Provide the (x, y) coordinate of the cell's center where the given text is located.  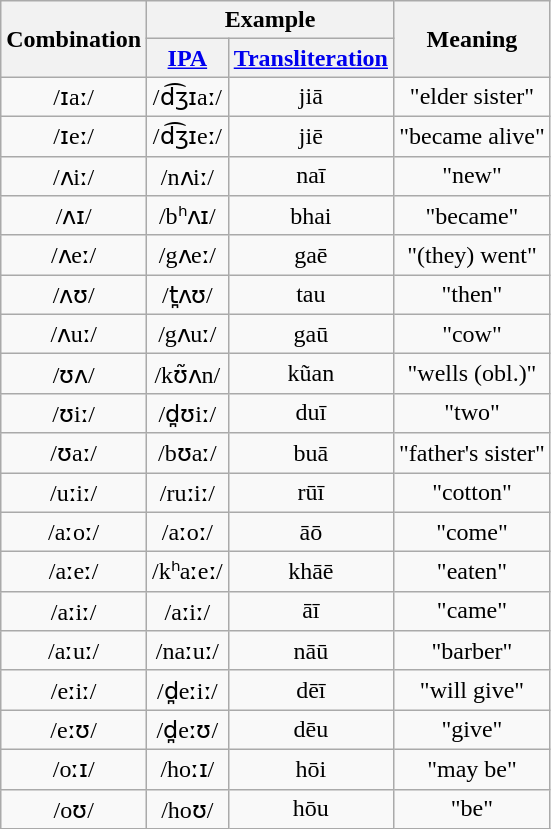
/t̪ʌʊ/ (188, 295)
jiā (310, 97)
/ʌiː/ (74, 176)
khāē (310, 572)
jiē (310, 136)
"became alive" (472, 136)
hōi (310, 769)
/ʊiː/ (74, 413)
"eaten" (472, 572)
/bʊaː/ (188, 453)
/oʊ/ (74, 809)
/aːuː/ (74, 651)
/aːeː/ (74, 572)
/d̪ʊiː/ (188, 413)
duī (310, 413)
āī (310, 611)
Example (270, 20)
gaē (310, 255)
"father's sister" (472, 453)
/hoʊ/ (188, 809)
/naːuː/ (188, 651)
IPA (188, 58)
/eːiː/ (74, 690)
/ɪeː/ (74, 136)
naī (310, 176)
āō (310, 532)
/ʊaː/ (74, 453)
bhai (310, 216)
/ʌuː/ (74, 334)
gaū (310, 334)
/kʰaːeː/ (188, 572)
"wells (obl.)" (472, 374)
"barber" (472, 651)
"(they) went" (472, 255)
Meaning (472, 39)
/ʌɪ/ (74, 216)
nāū (310, 651)
"cow" (472, 334)
/ɪaː/ (74, 97)
kũan (310, 374)
/gʌeː/ (188, 255)
/ʌeː/ (74, 255)
"came" (472, 611)
/d̪eːʊ/ (188, 730)
"come" (472, 532)
"be" (472, 809)
"two" (472, 413)
dēu (310, 730)
/nʌiː/ (188, 176)
Combination (74, 39)
buā (310, 453)
/d̪eːiː/ (188, 690)
tau (310, 295)
"became" (472, 216)
/ruːiː/ (188, 492)
/gʌuː/ (188, 334)
"elder sister" (472, 97)
"will give" (472, 690)
/d͡ʒɪeː/ (188, 136)
"give" (472, 730)
/kʊ̃ʌn/ (188, 374)
/uːiː/ (74, 492)
"then" (472, 295)
hōu (310, 809)
rūī (310, 492)
/eːʊ/ (74, 730)
dēī (310, 690)
/hoːɪ/ (188, 769)
"cotton" (472, 492)
/ʊʌ/ (74, 374)
/oːɪ/ (74, 769)
"may be" (472, 769)
/d͡ʒɪaː/ (188, 97)
"new" (472, 176)
Transliteration (310, 58)
/bʰʌɪ/ (188, 216)
/ʌʊ/ (74, 295)
